Scan for the cell matching the given text and deliver its (X, Y) coordinate at center. 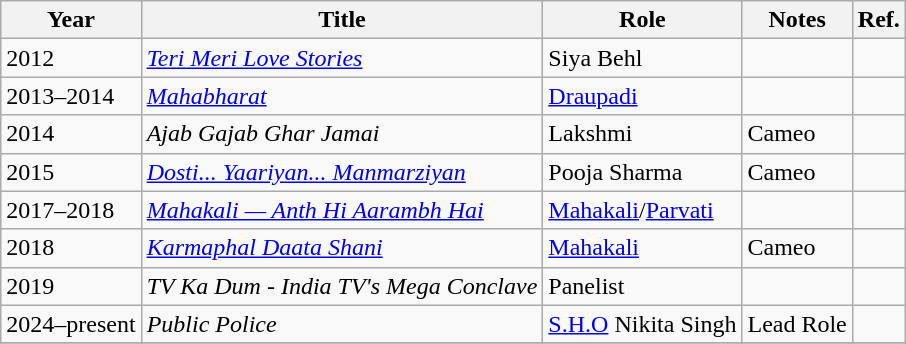
Pooja Sharma (642, 172)
Dosti... Yaariyan... Manmarziyan (342, 172)
S.H.O Nikita Singh (642, 324)
Lakshmi (642, 134)
Mahakali/Parvati (642, 210)
2014 (71, 134)
Ref. (878, 20)
Mahakali (642, 248)
Mahakali — Anth Hi Aarambh Hai (342, 210)
Lead Role (797, 324)
2013–2014 (71, 96)
2015 (71, 172)
Ajab Gajab Ghar Jamai (342, 134)
Panelist (642, 286)
Year (71, 20)
Karmaphal Daata Shani (342, 248)
TV Ka Dum - India TV's Mega Conclave (342, 286)
Title (342, 20)
2019 (71, 286)
Public Police (342, 324)
2024–present (71, 324)
Siya Behl (642, 58)
Mahabharat (342, 96)
Draupadi (642, 96)
2012 (71, 58)
Notes (797, 20)
Role (642, 20)
2017–2018 (71, 210)
2018 (71, 248)
Teri Meri Love Stories (342, 58)
